Search for the cell housing the specified text and yield its [x, y] center coordinate. 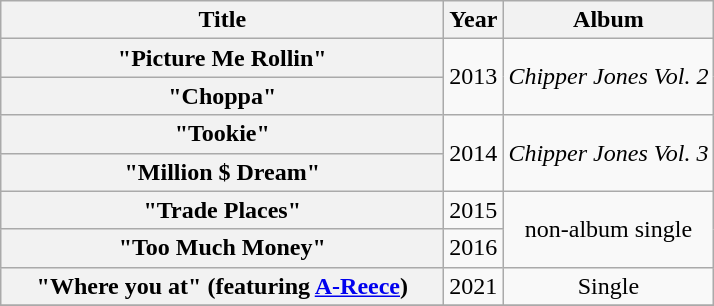
Chipper Jones Vol. 2 [608, 77]
"Trade Places" [222, 210]
non-album single [608, 229]
"Choppa" [222, 96]
Single [608, 286]
2013 [474, 77]
2014 [474, 153]
"Where you at" (featuring A-Reece) [222, 286]
"Million $ Dream" [222, 172]
"Picture Me Rollin" [222, 58]
Title [222, 20]
Chipper Jones Vol. 3 [608, 153]
Year [474, 20]
"Too Much Money" [222, 248]
Album [608, 20]
2015 [474, 210]
2021 [474, 286]
"Tookie" [222, 134]
2016 [474, 248]
